Find where the given text appears and provide that cell's center as [X, Y] coordinate. 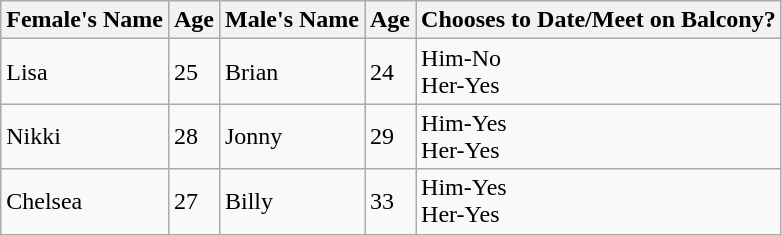
28 [194, 136]
29 [390, 136]
25 [194, 72]
Male's Name [292, 20]
Jonny [292, 136]
27 [194, 202]
Chooses to Date/Meet on Balcony? [599, 20]
Chelsea [85, 202]
Billy [292, 202]
Nikki [85, 136]
33 [390, 202]
24 [390, 72]
Lisa [85, 72]
Him-NoHer-Yes [599, 72]
Female's Name [85, 20]
Brian [292, 72]
